Detect which cell encompasses the target text, then output its [X, Y] center coordinate. 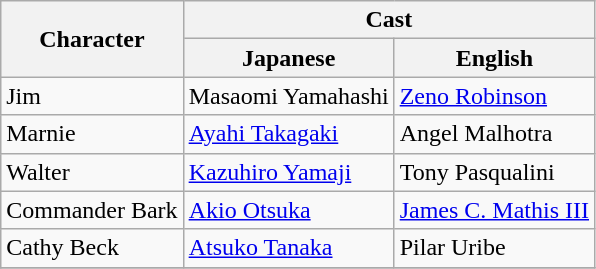
English [494, 58]
Marnie [92, 134]
Akio Otsuka [288, 210]
Cathy Beck [92, 248]
Jim [92, 96]
Pilar Uribe [494, 248]
Ayahi Takagaki [288, 134]
Cast [388, 20]
Tony Pasqualini [494, 172]
Japanese [288, 58]
Commander Bark [92, 210]
Masaomi Yamahashi [288, 96]
Zeno Robinson [494, 96]
Angel Malhotra [494, 134]
Walter [92, 172]
Atsuko Tanaka [288, 248]
Kazuhiro Yamaji [288, 172]
James C. Mathis III [494, 210]
Character [92, 39]
